Pinpoint the cell where the given text exists, returning its (x, y) midpoint coordinate. 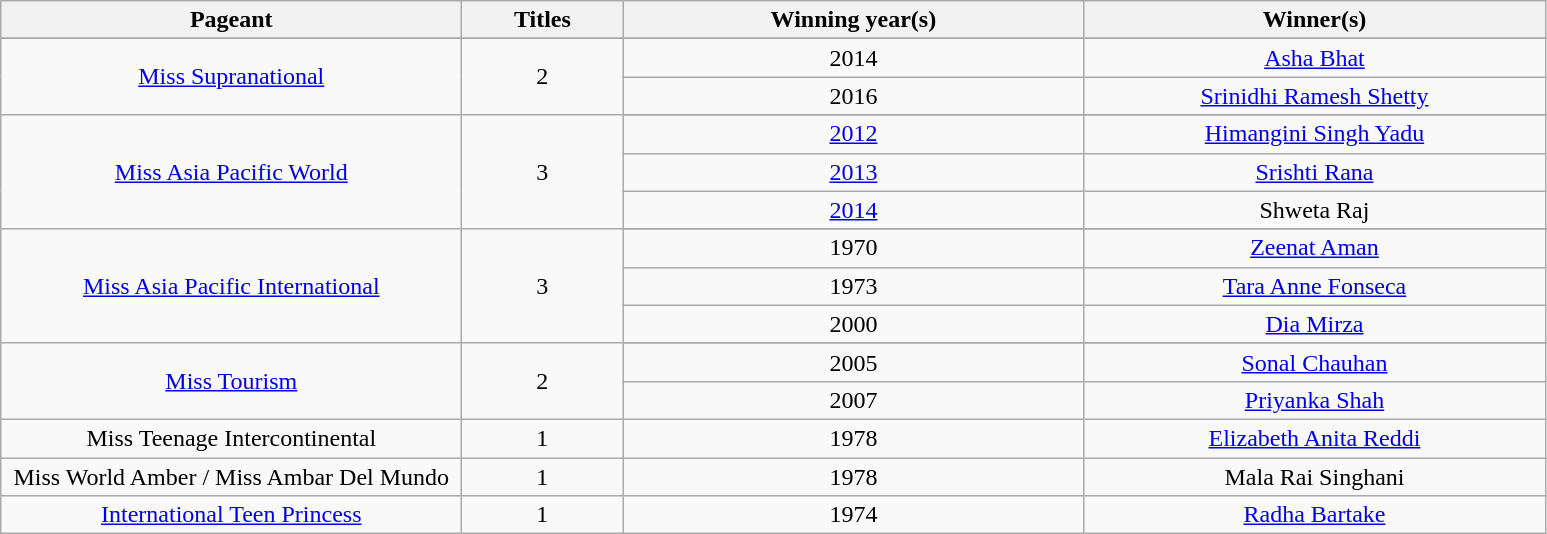
2012 (854, 134)
Pageant (232, 20)
Elizabeth Anita Reddi (1314, 438)
Miss Asia Pacific International (232, 286)
Himangini Singh Yadu (1314, 134)
Srishti Rana (1314, 172)
1973 (854, 286)
Miss Teenage Intercontinental (232, 438)
2000 (854, 324)
2013 (854, 172)
2007 (854, 400)
Tara Anne Fonseca (1314, 286)
2005 (854, 362)
Sonal Chauhan (1314, 362)
Miss Supranational (232, 77)
Winning year(s) (854, 20)
Shweta Raj (1314, 210)
Zeenat Aman (1314, 248)
Srinidhi Ramesh Shetty (1314, 96)
1974 (854, 515)
Dia Mirza (1314, 324)
Priyanka Shah (1314, 400)
Asha Bhat (1314, 58)
Radha Bartake (1314, 515)
1970 (854, 248)
Mala Rai Singhani (1314, 477)
Miss World Amber / Miss Ambar Del Mundo (232, 477)
International Teen Princess (232, 515)
Miss Asia Pacific World (232, 172)
Winner(s) (1314, 20)
Titles (542, 20)
2016 (854, 96)
Miss Tourism (232, 381)
